From the cell containing the given text, extract its center point as (x, y) coordinate. 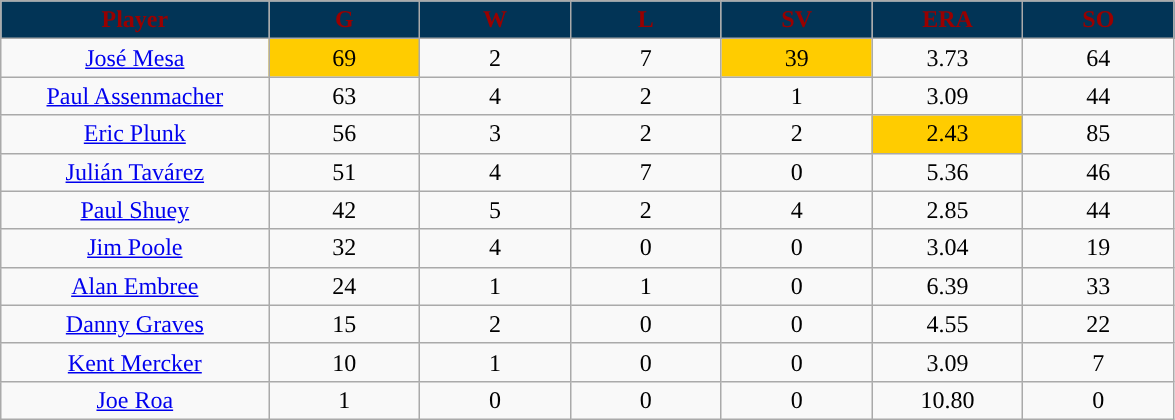
42 (344, 210)
3.73 (948, 58)
33 (1098, 286)
Eric Plunk (135, 134)
63 (344, 96)
22 (1098, 324)
SV (796, 20)
10 (344, 362)
Kent Mercker (135, 362)
15 (344, 324)
64 (1098, 58)
39 (796, 58)
L (646, 20)
32 (344, 248)
85 (1098, 134)
Paul Assenmacher (135, 96)
56 (344, 134)
46 (1098, 172)
6.39 (948, 286)
W (496, 20)
2.85 (948, 210)
10.80 (948, 400)
19 (1098, 248)
Paul Shuey (135, 210)
69 (344, 58)
3.04 (948, 248)
5.36 (948, 172)
G (344, 20)
Joe Roa (135, 400)
Danny Graves (135, 324)
SO (1098, 20)
Jim Poole (135, 248)
3 (496, 134)
4.55 (948, 324)
Alan Embree (135, 286)
5 (496, 210)
Julián Tavárez (135, 172)
51 (344, 172)
24 (344, 286)
Player (135, 20)
José Mesa (135, 58)
ERA (948, 20)
2.43 (948, 134)
